Return [X, Y] of the center of cell containing provided text 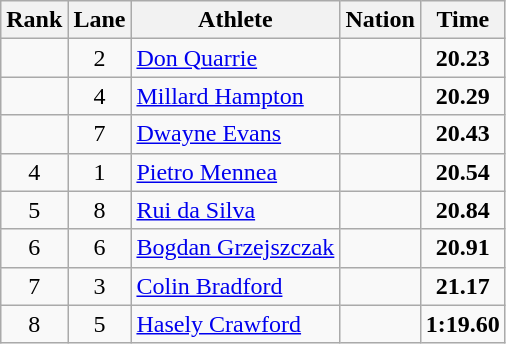
20.54 [462, 172]
2 [100, 58]
Hasely Crawford [236, 324]
Millard Hampton [236, 96]
Time [462, 20]
Bogdan Grzejszczak [236, 248]
20.23 [462, 58]
Athlete [236, 20]
20.29 [462, 96]
Colin Bradford [236, 286]
Nation [380, 20]
Lane [100, 20]
Don Quarrie [236, 58]
Pietro Mennea [236, 172]
3 [100, 286]
20.84 [462, 210]
Dwayne Evans [236, 134]
1 [100, 172]
20.43 [462, 134]
21.17 [462, 286]
Rui da Silva [236, 210]
Rank [34, 20]
20.91 [462, 248]
1:19.60 [462, 324]
